Search for the cell housing the specified text and yield its (x, y) center coordinate. 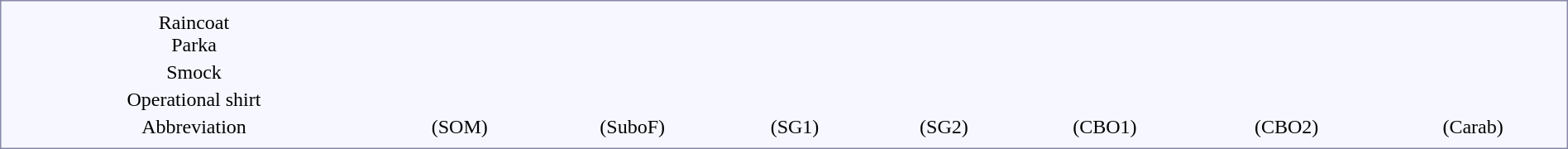
(SG1) (795, 127)
(Carab) (1473, 127)
Operational shirt (194, 99)
RaincoatParka (194, 33)
Smock (194, 72)
(CBO1) (1105, 127)
(CBO2) (1287, 127)
(SG2) (944, 127)
(SOM) (460, 127)
Abbreviation (194, 127)
(SuboF) (633, 127)
